Capture the cell that displays the provided text and extract its (X, Y) central coordinate. 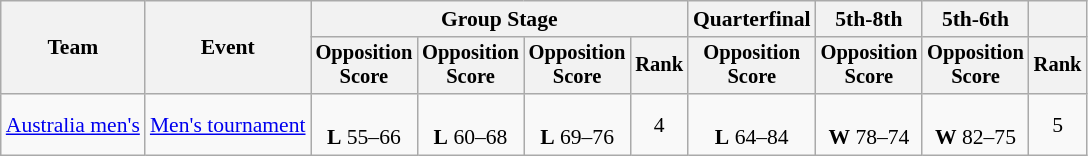
5th-8th (870, 19)
Men's tournament (228, 124)
4 (659, 124)
W 82–75 (976, 124)
W 78–74 (870, 124)
L 69–76 (578, 124)
5th-6th (976, 19)
Quarterfinal (752, 19)
Group Stage (500, 19)
L 64–84 (752, 124)
5 (1058, 124)
L 60–68 (470, 124)
L 55–66 (364, 124)
Australia men's (73, 124)
Team (73, 48)
Event (228, 48)
